Pinpoint the cell where the given text exists, returning its (x, y) midpoint coordinate. 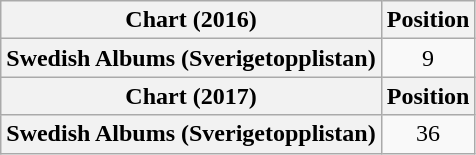
9 (428, 58)
Chart (2017) (191, 96)
Chart (2016) (191, 20)
36 (428, 134)
